Scan for the cell matching the given text and deliver its (x, y) coordinate at center. 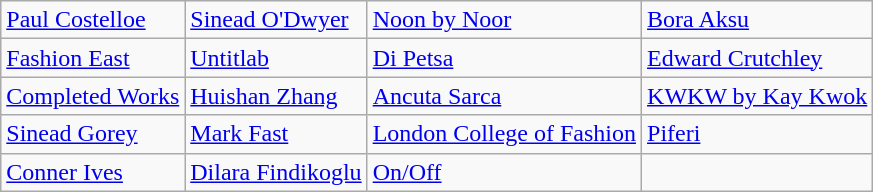
Bora Aksu (758, 20)
Edward Crutchley (758, 58)
Di Petsa (504, 58)
Fashion East (93, 58)
Completed Works (93, 96)
Dilara Findikoglu (276, 172)
KWKW by Kay Kwok (758, 96)
Huishan Zhang (276, 96)
Untitlab (276, 58)
London College of Fashion (504, 134)
On/Off (504, 172)
Sinead O'Dwyer (276, 20)
Sinead Gorey (93, 134)
Piferi (758, 134)
Mark Fast (276, 134)
Ancuta Sarca (504, 96)
Paul Costelloe (93, 20)
Conner Ives (93, 172)
Noon by Noor (504, 20)
